Extract the (X, Y) coordinate from the center of the cell holding the provided text.  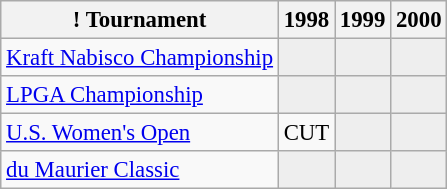
LPGA Championship (140, 95)
1999 (363, 20)
du Maurier Classic (140, 170)
! Tournament (140, 20)
2000 (419, 20)
CUT (306, 133)
1998 (306, 20)
Kraft Nabisco Championship (140, 58)
U.S. Women's Open (140, 133)
